Scan for the cell matching the given text and deliver its [X, Y] coordinate at center. 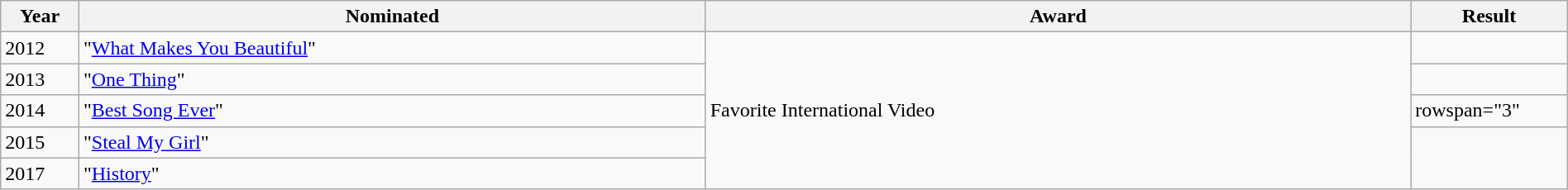
"History" [392, 173]
2012 [40, 48]
Favorite International Video [1059, 111]
2017 [40, 173]
2014 [40, 111]
Nominated [392, 17]
2013 [40, 79]
Result [1489, 17]
"One Thing" [392, 79]
"Steal My Girl" [392, 142]
rowspan="3" [1489, 111]
"What Makes You Beautiful" [392, 48]
2015 [40, 142]
Year [40, 17]
"Best Song Ever" [392, 111]
Award [1059, 17]
